Capture the cell that displays the provided text and extract its [X, Y] central coordinate. 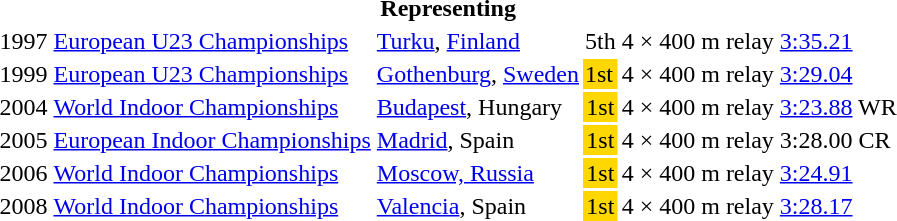
Valencia, Spain [478, 206]
Moscow, Russia [478, 173]
Gothenburg, Sweden [478, 74]
Madrid, Spain [478, 140]
European Indoor Championships [212, 140]
5th [600, 41]
Budapest, Hungary [478, 107]
Turku, Finland [478, 41]
